For the text-containing cell, return its midpoint in (X, Y) coordinate format. 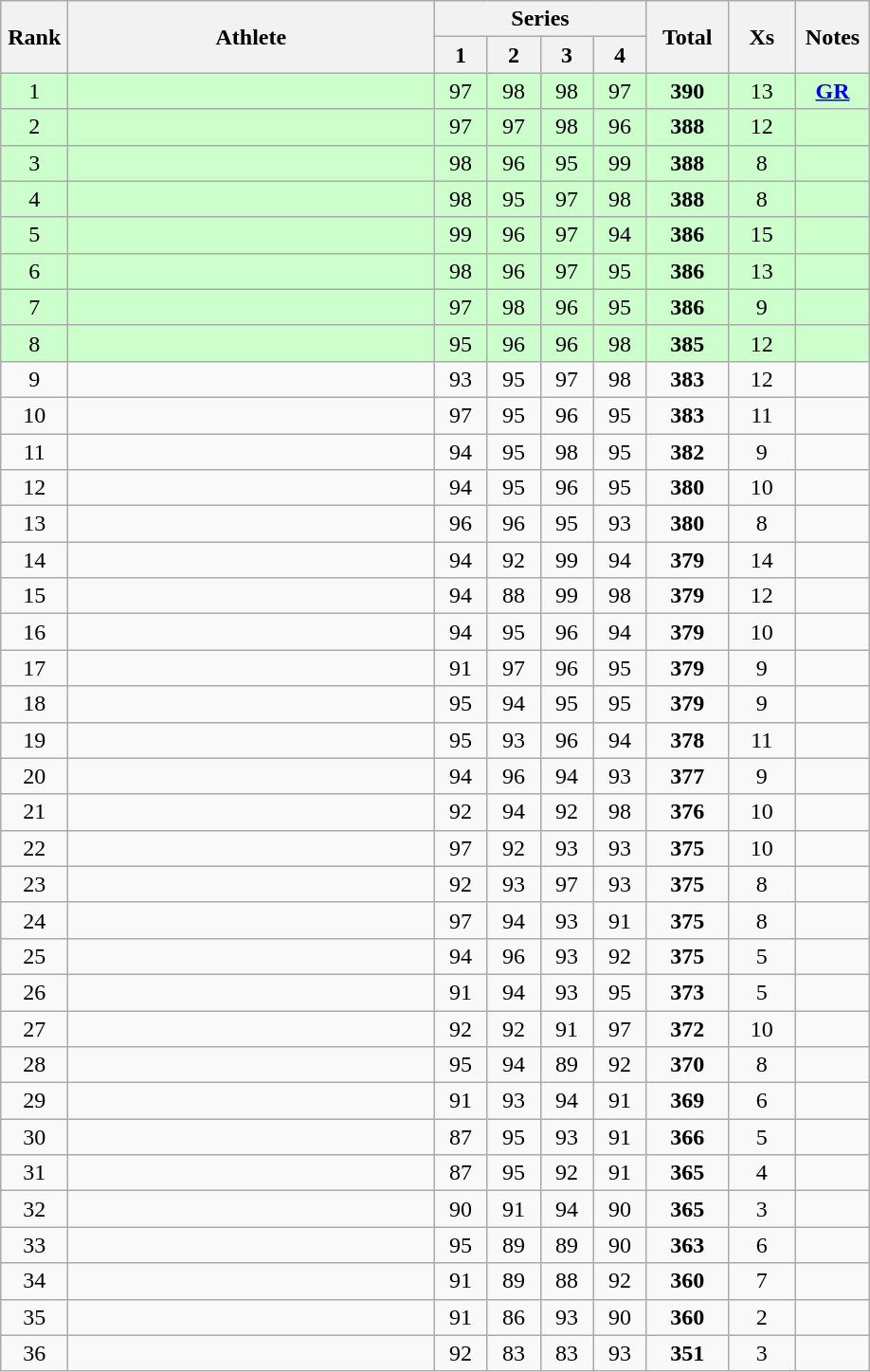
366 (687, 1137)
16 (34, 632)
19 (34, 740)
17 (34, 668)
24 (34, 920)
385 (687, 343)
382 (687, 452)
20 (34, 776)
Notes (832, 37)
86 (514, 1317)
377 (687, 776)
27 (34, 1028)
25 (34, 956)
GR (832, 91)
28 (34, 1065)
Athlete (251, 37)
31 (34, 1173)
22 (34, 848)
372 (687, 1028)
376 (687, 812)
26 (34, 992)
363 (687, 1245)
351 (687, 1353)
18 (34, 704)
369 (687, 1101)
30 (34, 1137)
33 (34, 1245)
32 (34, 1209)
Xs (762, 37)
370 (687, 1065)
Series (540, 19)
378 (687, 740)
373 (687, 992)
Rank (34, 37)
23 (34, 884)
34 (34, 1281)
29 (34, 1101)
36 (34, 1353)
Total (687, 37)
35 (34, 1317)
390 (687, 91)
21 (34, 812)
